Return the (x, y) coordinate for the center point of the cell that contains the specified text.  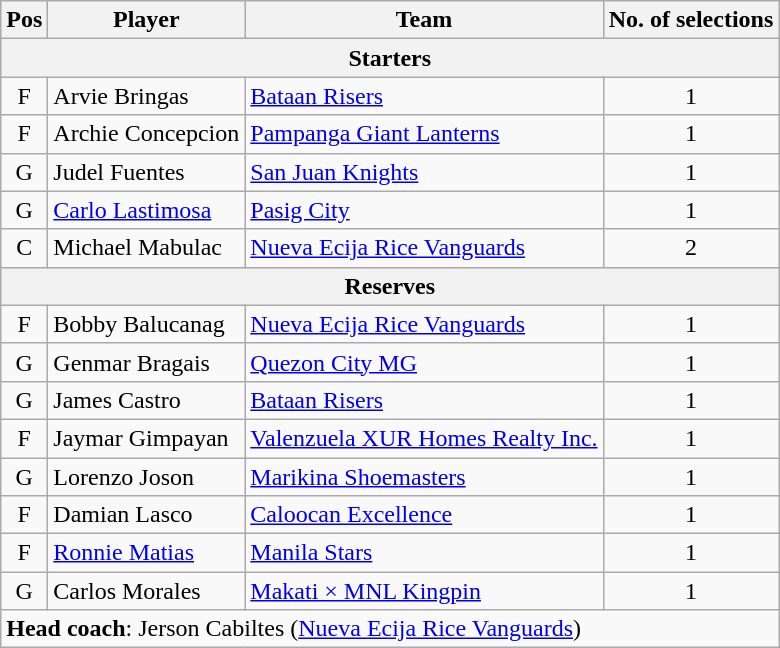
Team (424, 20)
Caloocan Excellence (424, 515)
Arvie Bringas (146, 96)
Jaymar Gimpayan (146, 438)
Lorenzo Joson (146, 477)
2 (691, 248)
Manila Stars (424, 553)
Reserves (390, 286)
Carlos Morales (146, 591)
Carlo Lastimosa (146, 210)
Ronnie Matias (146, 553)
Player (146, 20)
Quezon City MG (424, 362)
Archie Concepcion (146, 134)
Michael Mabulac (146, 248)
Pampanga Giant Lanterns (424, 134)
Bobby Balucanag (146, 324)
Damian Lasco (146, 515)
Genmar Bragais (146, 362)
Marikina Shoemasters (424, 477)
James Castro (146, 400)
No. of selections (691, 20)
Starters (390, 58)
Head coach: Jerson Cabiltes (Nueva Ecija Rice Vanguards) (390, 629)
Pasig City (424, 210)
Judel Fuentes (146, 172)
Valenzuela XUR Homes Realty Inc. (424, 438)
San Juan Knights (424, 172)
Makati × MNL Kingpin (424, 591)
Pos (24, 20)
C (24, 248)
